Output the (x, y) coordinate of the center of the cell containing the given text.  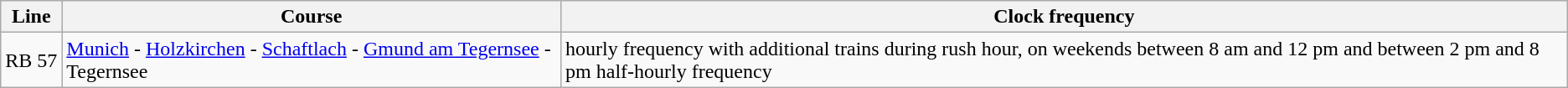
Munich - Holzkirchen - Schaftlach - Gmund am Tegernsee - Tegernsee (312, 60)
hourly frequency with additional trains during rush hour, on weekends between 8 am and 12 pm and between 2 pm and 8 pm half-hourly frequency (1065, 60)
RB 57 (32, 60)
Course (312, 17)
Line (32, 17)
Clock frequency (1065, 17)
